Detect which cell encompasses the target text, then output its (x, y) center coordinate. 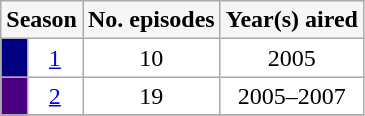
1 (54, 58)
Season (42, 20)
Year(s) aired (292, 20)
2005–2007 (292, 96)
10 (151, 58)
2 (54, 96)
19 (151, 96)
No. episodes (151, 20)
2005 (292, 58)
